Scan for the cell matching the given text and deliver its [x, y] coordinate at center. 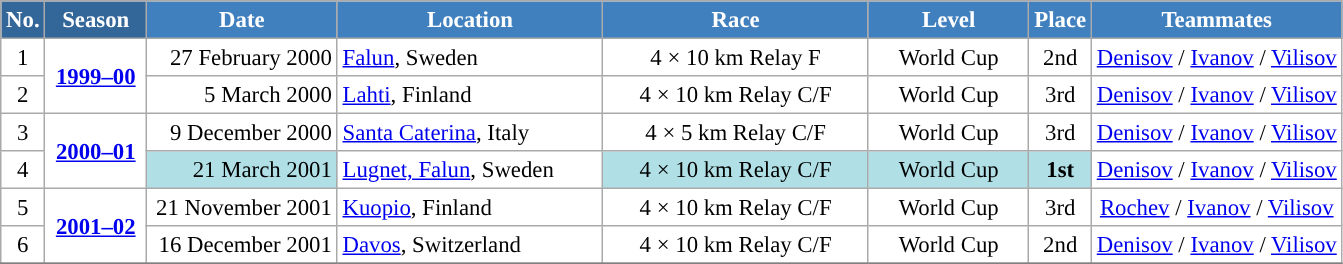
5 March 2000 [242, 95]
21 March 2001 [242, 170]
1 [23, 58]
5 [23, 208]
Santa Caterina, Italy [470, 133]
Falun, Sweden [470, 58]
16 December 2001 [242, 245]
Level [948, 20]
21 November 2001 [242, 208]
4 [23, 170]
Lugnet, Falun, Sweden [470, 170]
1999–00 [96, 76]
4 × 10 km Relay F [736, 58]
Davos, Switzerland [470, 245]
Teammates [1216, 20]
Lahti, Finland [470, 95]
No. [23, 20]
4 × 5 km Relay C/F [736, 133]
Kuopio, Finland [470, 208]
Season [96, 20]
6 [23, 245]
Rochev / Ivanov / Vilisov [1216, 208]
Place [1060, 20]
1st [1060, 170]
3 [23, 133]
27 February 2000 [242, 58]
Date [242, 20]
Race [736, 20]
2001–02 [96, 226]
2000–01 [96, 152]
2 [23, 95]
9 December 2000 [242, 133]
Location [470, 20]
